Search for the cell housing the specified text and yield its (X, Y) center coordinate. 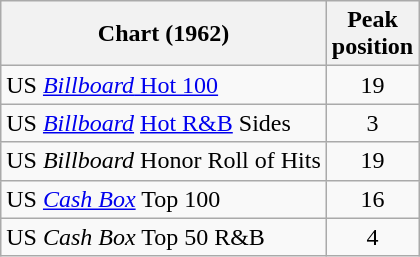
16 (372, 199)
US Billboard Hot 100 (164, 85)
Peakposition (372, 34)
Chart (1962) (164, 34)
3 (372, 123)
US Billboard Hot R&B Sides (164, 123)
4 (372, 237)
US Cash Box Top 100 (164, 199)
US Cash Box Top 50 R&B (164, 237)
US Billboard Honor Roll of Hits (164, 161)
